Determine the (X, Y) coordinate at the center of the cell enclosing the given text.  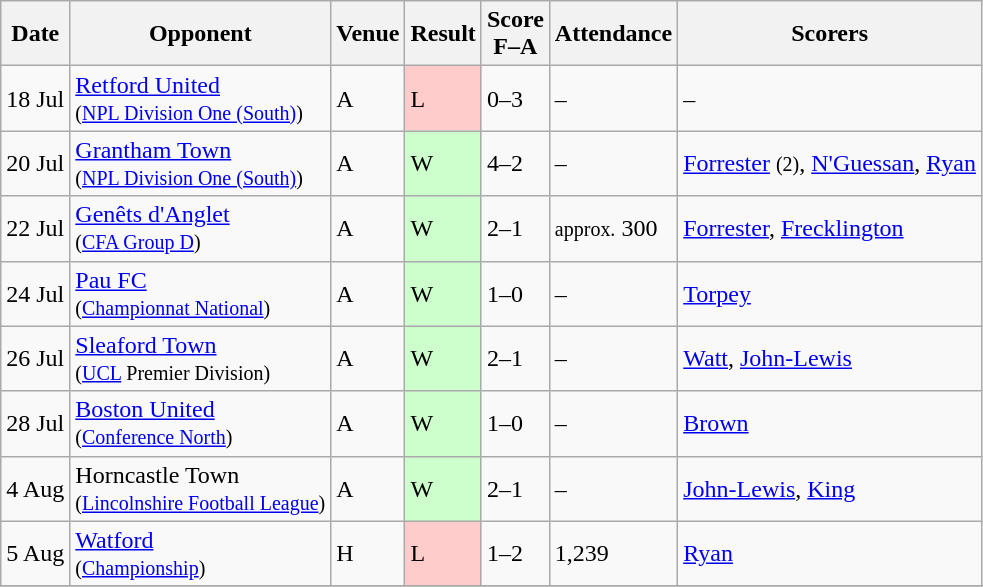
Pau FC(Championnat National) (200, 294)
5 Aug (36, 554)
H (368, 554)
Result (443, 34)
Forrester, Frecklington (830, 228)
4 Aug (36, 488)
Scorers (830, 34)
Boston United(Conference North) (200, 424)
Retford United(NPL Division One (South)) (200, 98)
Brown (830, 424)
Forrester (2), N'Guessan, Ryan (830, 164)
Watford(Championship) (200, 554)
Horncastle Town(Lincolnshire Football League) (200, 488)
28 Jul (36, 424)
ScoreF–A (515, 34)
1,239 (613, 554)
Genêts d'Anglet(CFA Group D) (200, 228)
26 Jul (36, 358)
John-Lewis, King (830, 488)
Attendance (613, 34)
Ryan (830, 554)
22 Jul (36, 228)
18 Jul (36, 98)
0–3 (515, 98)
Torpey (830, 294)
1–2 (515, 554)
Venue (368, 34)
Watt, John-Lewis (830, 358)
24 Jul (36, 294)
4–2 (515, 164)
Grantham Town(NPL Division One (South)) (200, 164)
Opponent (200, 34)
20 Jul (36, 164)
Date (36, 34)
approx. 300 (613, 228)
Sleaford Town(UCL Premier Division) (200, 358)
